Determine the [X, Y] coordinate at the center of the cell enclosing the given text.  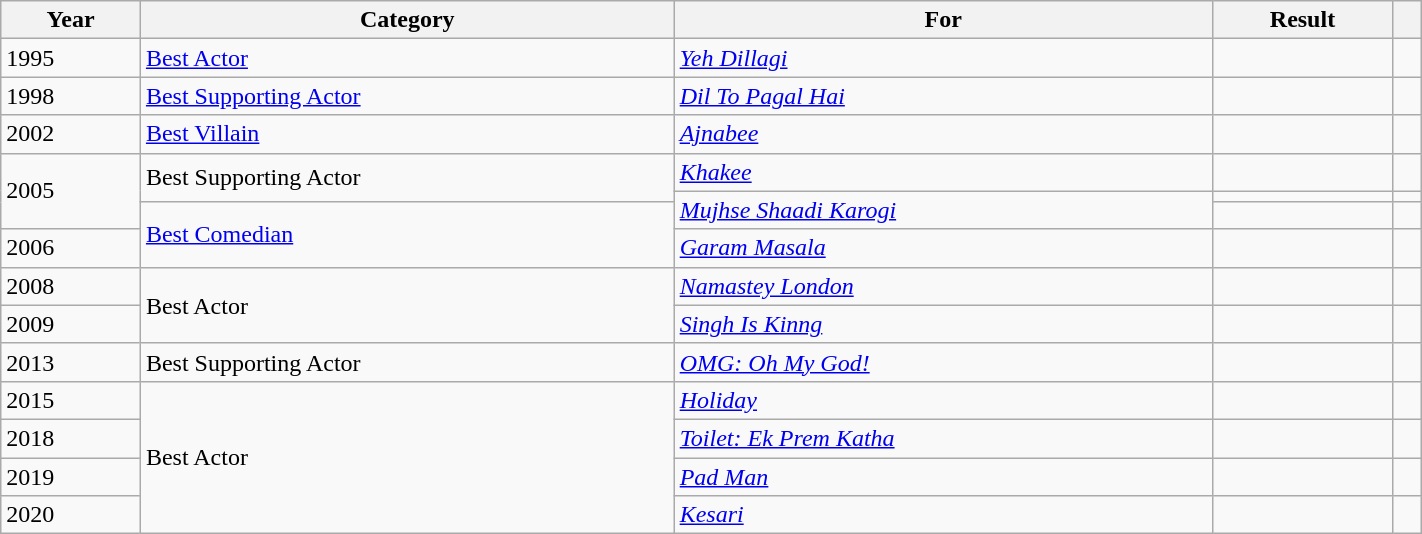
1998 [71, 96]
Category [407, 20]
Singh Is Kinng [943, 324]
Holiday [943, 400]
Pad Man [943, 477]
Ajnabee [943, 134]
Garam Masala [943, 248]
2006 [71, 248]
Mujhse Shaadi Karogi [943, 210]
Yeh Dillagi [943, 58]
Khakee [943, 172]
Toilet: Ek Prem Katha [943, 438]
2013 [71, 362]
2008 [71, 286]
Best Comedian [407, 234]
2019 [71, 477]
Dil To Pagal Hai [943, 96]
OMG: Oh My God! [943, 362]
Namastey London [943, 286]
Kesari [943, 515]
For [943, 20]
Best Villain [407, 134]
1995 [71, 58]
2018 [71, 438]
2002 [71, 134]
Year [71, 20]
2005 [71, 191]
2020 [71, 515]
2009 [71, 324]
Result [1302, 20]
2015 [71, 400]
